Return (X, Y) of the center of cell containing provided text 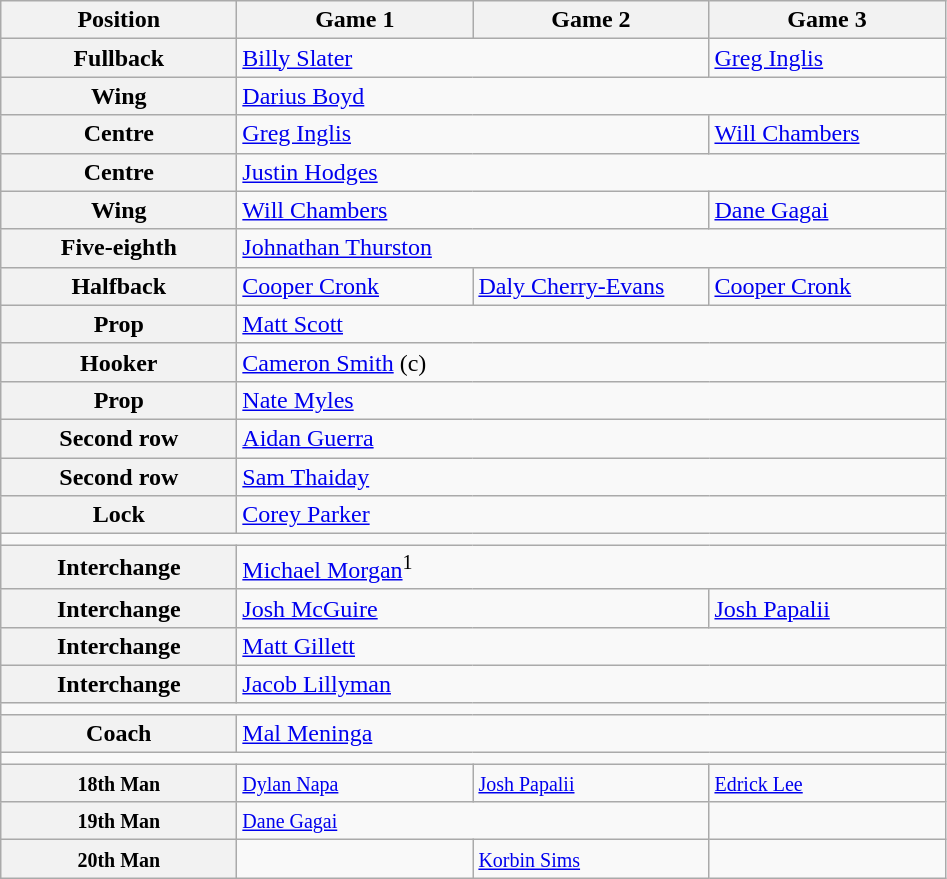
Edrick Lee (827, 783)
Billy Slater (473, 58)
Sam Thaiday (591, 477)
Matt Scott (591, 324)
Johnathan Thurston (591, 248)
Aidan Guerra (591, 438)
Game 3 (827, 20)
Korbin Sims (591, 859)
Corey Parker (591, 515)
Game 1 (355, 20)
Lock (119, 515)
18th Man (119, 783)
Halfback (119, 286)
Matt Gillett (591, 646)
Josh McGuire (473, 608)
20th Man (119, 859)
Nate Myles (591, 400)
Coach (119, 733)
Michael Morgan1 (591, 568)
Mal Meninga (591, 733)
Jacob Lillyman (591, 684)
Cameron Smith (c) (591, 362)
Game 2 (591, 20)
Fullback (119, 58)
Dylan Napa (355, 783)
Five-eighth (119, 248)
Justin Hodges (591, 172)
19th Man (119, 821)
Daly Cherry-Evans (591, 286)
Hooker (119, 362)
Darius Boyd (591, 96)
Position (119, 20)
